Find where the given text appears and provide that cell's center as (X, Y) coordinate. 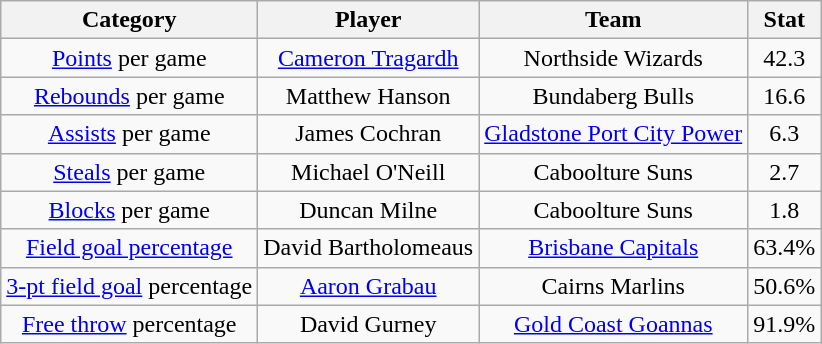
Matthew Hanson (368, 96)
Brisbane Capitals (614, 248)
Gold Coast Goannas (614, 324)
1.8 (784, 210)
Field goal percentage (130, 248)
Player (368, 20)
David Gurney (368, 324)
Assists per game (130, 134)
3-pt field goal percentage (130, 286)
Northside Wizards (614, 58)
Duncan Milne (368, 210)
Rebounds per game (130, 96)
Team (614, 20)
91.9% (784, 324)
David Bartholomeaus (368, 248)
Blocks per game (130, 210)
Category (130, 20)
Steals per game (130, 172)
16.6 (784, 96)
Free throw percentage (130, 324)
Cairns Marlins (614, 286)
6.3 (784, 134)
2.7 (784, 172)
Cameron Tragardh (368, 58)
50.6% (784, 286)
Points per game (130, 58)
Bundaberg Bulls (614, 96)
Stat (784, 20)
James Cochran (368, 134)
Gladstone Port City Power (614, 134)
Aaron Grabau (368, 286)
42.3 (784, 58)
Michael O'Neill (368, 172)
63.4% (784, 248)
